Identify which cell holds the provided text, then report its (X, Y) central coordinate. 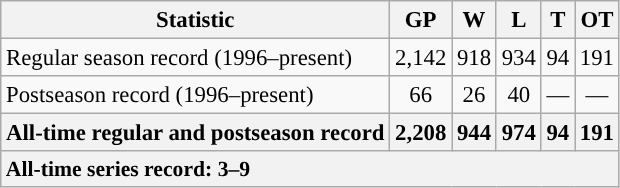
Statistic (196, 20)
40 (518, 95)
Regular season record (1996–present) (196, 58)
W (474, 20)
944 (474, 133)
66 (421, 95)
918 (474, 58)
26 (474, 95)
2,142 (421, 58)
OT (598, 20)
2,208 (421, 133)
Postseason record (1996–present) (196, 95)
All-time regular and postseason record (196, 133)
T (558, 20)
934 (518, 58)
GP (421, 20)
974 (518, 133)
All-time series record: 3–9 (310, 169)
L (518, 20)
